Detect which cell encompasses the target text, then output its [X, Y] center coordinate. 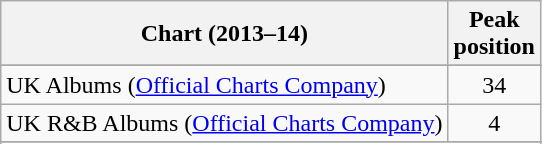
UK Albums (Official Charts Company) [224, 85]
UK R&B Albums (Official Charts Company) [224, 123]
4 [494, 123]
34 [494, 85]
Peakposition [494, 34]
Chart (2013–14) [224, 34]
